Identify which cell holds the provided text, then report its [x, y] central coordinate. 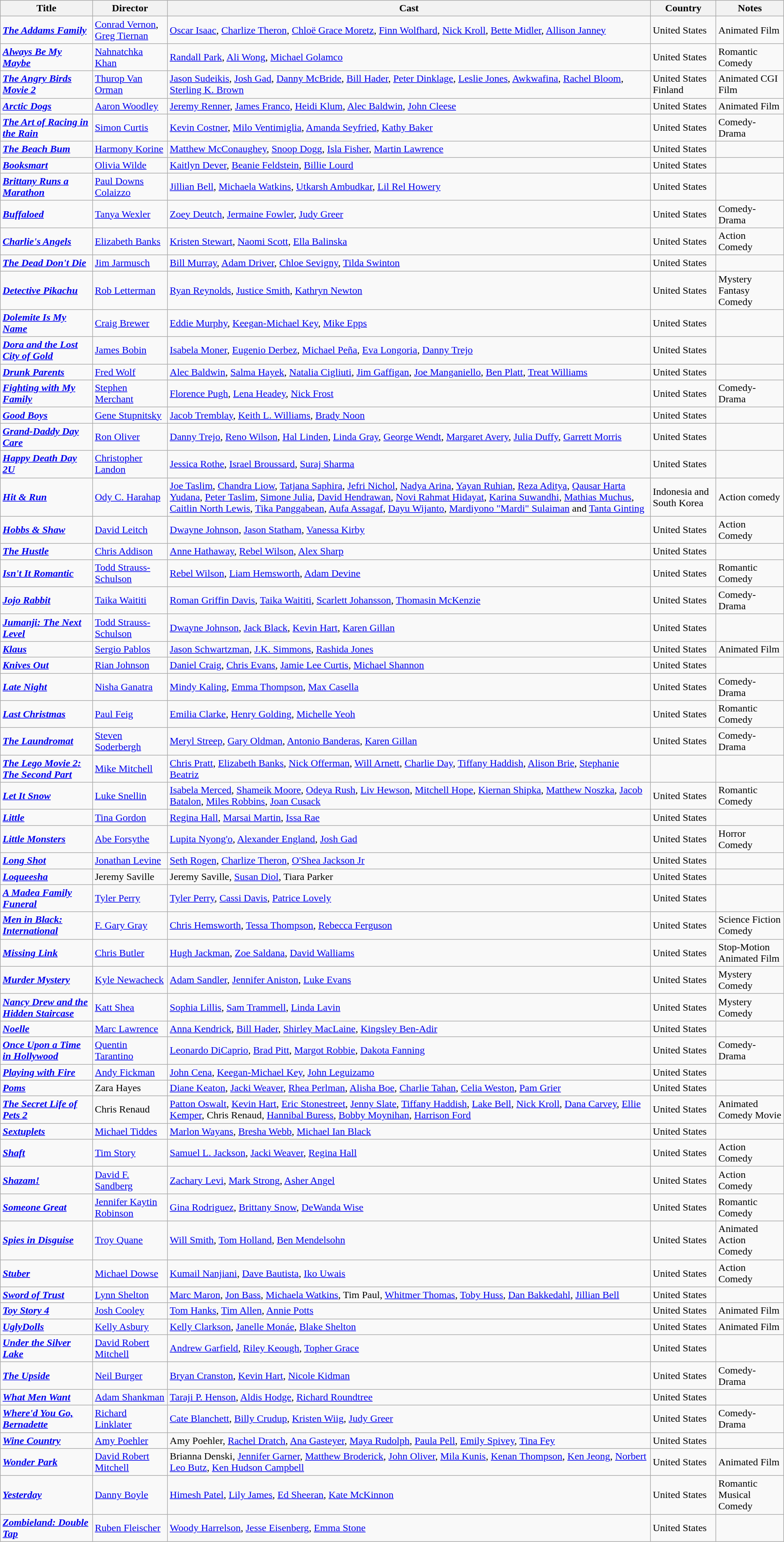
David F. Sandberg [130, 1180]
Emilia Clarke, Henry Golding, Michelle Yeoh [409, 714]
Simon Curtis [130, 127]
Zoey Deutch, Jermaine Fowler, Judy Greer [409, 214]
Aaron Woodley [130, 106]
The Laundromat [46, 742]
Shazam! [46, 1180]
Fighting with My Family [46, 394]
Nancy Drew and the Hidden Staircase [46, 1007]
Kyle Newacheck [130, 980]
Adam Sandler, Jennifer Aniston, Luke Evans [409, 980]
Jason Schwartzman, J.K. Simmons, Rashida Jones [409, 649]
Buffaloed [46, 214]
Fred Wolf [130, 372]
Zombieland: Double Tap [46, 1528]
Knives Out [46, 665]
Kelly Clarkson, Janelle Monáe, Blake Shelton [409, 1327]
Title [46, 8]
Danny Boyle [130, 1495]
Indonesia and South Korea [683, 497]
Wonder Park [46, 1462]
Isn't It Romantic [46, 573]
Booksmart [46, 165]
Zachary Levi, Mark Strong, Asher Angel [409, 1180]
Hugh Jackman, Zoe Saldana, David Walliams [409, 953]
Jacob Tremblay, Keith L. Williams, Brady Noon [409, 415]
Stuber [46, 1273]
Ody C. Harahap [130, 497]
Quentin Tarantino [130, 1050]
Sextuplets [46, 1131]
Missing Link [46, 953]
Lupita Nyong'o, Alexander England, Josh Gad [409, 839]
Tina Gordon [130, 818]
James Bobin [130, 350]
Chris Hemsworth, Tessa Thompson, Rebecca Ferguson [409, 925]
Under the Silver Lake [46, 1348]
Ron Oliver [130, 437]
Seth Rogen, Charlize Theron, O'Shea Jackson Jr [409, 861]
Chris Butler [130, 953]
Roman Griffin Davis, Taika Waititi, Scarlett Johansson, Thomasin McKenzie [409, 600]
Adam Shankman [130, 1397]
Sophia Lillis, Sam Trammell, Linda Lavin [409, 1007]
Dwayne Johnson, Jason Statham, Vanessa Kirby [409, 530]
Spies in Disguise [46, 1240]
Kristen Stewart, Naomi Scott, Ella Balinska [409, 241]
Marc Maron, Jon Bass, Michaela Watkins, Tim Paul, Whitmer Thomas, Toby Huss, Dan Bakkedahl, Jillian Bell [409, 1295]
Andy Fickman [130, 1072]
Let It Snow [46, 796]
Noelle [46, 1029]
Elizabeth Banks [130, 241]
Mystery Fantasy Comedy [750, 290]
Klaus [46, 649]
Jojo Rabbit [46, 600]
F. Gary Gray [130, 925]
Andrew Garfield, Riley Keough, Topher Grace [409, 1348]
David Leitch [130, 530]
Rian Johnson [130, 665]
Rob Letterman [130, 290]
UglyDolls [46, 1327]
Jumanji: The Next Level [46, 628]
Where'd You Go, Bernadette [46, 1419]
Cate Blanchett, Billy Crudup, Kristen Wiig, Judy Greer [409, 1419]
Anne Hathaway, Rebel Wilson, Alex Sharp [409, 551]
Rebel Wilson, Liam Hemsworth, Adam Devine [409, 573]
Neil Burger [130, 1375]
Stephen Merchant [130, 394]
Harmony Korine [130, 149]
Jessica Rothe, Israel Broussard, Suraj Sharma [409, 464]
Playing with Fire [46, 1072]
Detective Pikachu [46, 290]
A Madea Family Funeral [46, 898]
United StatesFinland [683, 85]
Tyler Perry [130, 898]
Animated Comedy Movie [750, 1110]
Grand-Daddy Day Care [46, 437]
The Art of Racing in the Rain [46, 127]
Shaft [46, 1153]
Sergio Pablos [130, 649]
Amy Poehler [130, 1440]
Samuel L. Jackson, Jacki Weaver, Regina Hall [409, 1153]
The Beach Bum [46, 149]
Himesh Patel, Lily James, Ed Sheeran, Kate McKinnon [409, 1495]
John Cena, Keegan-Michael Key, John Leguizamo [409, 1072]
Dwayne Johnson, Jack Black, Kevin Hart, Karen Gillan [409, 628]
Science Fiction Comedy [750, 925]
Steven Soderbergh [130, 742]
Leonardo DiCaprio, Brad Pitt, Margot Robbie, Dakota Fanning [409, 1050]
Stop-Motion Animated Film [750, 953]
Paul Feig [130, 714]
Olivia Wilde [130, 165]
Hit & Run [46, 497]
Marc Lawrence [130, 1029]
Will Smith, Tom Holland, Ben Mendelsohn [409, 1240]
Gina Rodriguez, Brittany Snow, DeWanda Wise [409, 1208]
Dolemite Is My Name [46, 323]
Amy Poehler, Rachel Dratch, Ana Gasteyer, Maya Rudolph, Paula Pell, Emily Spivey, Tina Fey [409, 1440]
Isabela Merced, Shameik Moore, Odeya Rush, Liv Hewson, Mitchell Hope, Kiernan Shipka, Matthew Noszka, Jacob Batalon, Miles Robbins, Joan Cusack [409, 796]
Daniel Craig, Chris Evans, Jamie Lee Curtis, Michael Shannon [409, 665]
Sword of Trust [46, 1295]
Josh Cooley [130, 1311]
Mindy Kaling, Emma Thompson, Max Casella [409, 686]
Michael Dowse [130, 1273]
Randall Park, Ali Wong, Michael Golamco [409, 57]
Chris Addison [130, 551]
Lynn Shelton [130, 1295]
Woody Harrelson, Jesse Eisenberg, Emma Stone [409, 1528]
Florence Pugh, Lena Headey, Nick Frost [409, 394]
Gene Stupnitsky [130, 415]
Toy Story 4 [46, 1311]
Luke Snellin [130, 796]
Chris Renaud [130, 1110]
Taraji P. Henson, Aldis Hodge, Richard Roundtree [409, 1397]
Horror Comedy [750, 839]
Danny Trejo, Reno Wilson, Hal Linden, Linda Gray, George Wendt, Margaret Avery, Julia Duffy, Garrett Morris [409, 437]
Marlon Wayans, Bresha Webb, Michael Ian Black [409, 1131]
Christopher Landon [130, 464]
Charlie's Angels [46, 241]
Alec Baldwin, Salma Hayek, Natalia Cigliuti, Jim Gaffigan, Joe Manganiello, Ben Platt, Treat Williams [409, 372]
Tom Hanks, Tim Allen, Annie Potts [409, 1311]
Hobbs & Shaw [46, 530]
Kelly Asbury [130, 1327]
Dora and the Lost City of Gold [46, 350]
Loqueesha [46, 877]
Country [683, 8]
Isabela Moner, Eugenio Derbez, Michael Peña, Eva Longoria, Danny Trejo [409, 350]
Regina Hall, Marsai Martin, Issa Rae [409, 818]
Cast [409, 8]
Taika Waititi [130, 600]
Jim Jarmusch [130, 263]
Last Christmas [46, 714]
The Dead Don't Die [46, 263]
Someone Great [46, 1208]
Jonathan Levine [130, 861]
Little Monsters [46, 839]
Tyler Perry, Cassi Davis, Patrice Lovely [409, 898]
Diane Keaton, Jacki Weaver, Rhea Perlman, Alisha Boe, Charlie Tahan, Celia Weston, Pam Grier [409, 1088]
The Lego Movie 2: The Second Part [46, 768]
Wine Country [46, 1440]
Matthew McConaughey, Snoop Dogg, Isla Fisher, Martin Lawrence [409, 149]
Yesterday [46, 1495]
Poms [46, 1088]
Chris Pratt, Elizabeth Banks, Nick Offerman, Will Arnett, Charlie Day, Tiffany Haddish, Alison Brie, Stephanie Beatriz [409, 768]
Jeremy Saville [130, 877]
Zara Hayes [130, 1088]
The Angry Birds Movie 2 [46, 85]
Brianna Denski, Jennifer Garner, Matthew Broderick, John Oliver, Mila Kunis, Kenan Thompson, Ken Jeong, Norbert Leo Butz, Ken Hudson Campbell [409, 1462]
The Secret Life of Pets 2 [46, 1110]
Men in Black: International [46, 925]
Jillian Bell, Michaela Watkins, Utkarsh Ambudkar, Lil Rel Howery [409, 187]
Craig Brewer [130, 323]
Nahnatchka Khan [130, 57]
Michael Tiddes [130, 1131]
Once Upon a Time in Hollywood [46, 1050]
Kumail Nanjiani, Dave Bautista, Iko Uwais [409, 1273]
Eddie Murphy, Keegan-Michael Key, Mike Epps [409, 323]
Oscar Isaac, Charlize Theron, Chloë Grace Moretz, Finn Wolfhard, Nick Kroll, Bette Midler, Allison Janney [409, 30]
Director [130, 8]
Jennifer Kaytin Robinson [130, 1208]
Katt Shea [130, 1007]
Good Boys [46, 415]
Bill Murray, Adam Driver, Chloe Sevigny, Tilda Swinton [409, 263]
Happy Death Day 2U [46, 464]
Tim Story [130, 1153]
Jeremy Saville, Susan Diol, Tiara Parker [409, 877]
Murder Mystery [46, 980]
Arctic Dogs [46, 106]
What Men Want [46, 1397]
Ruben Fleischer [130, 1528]
Thurop Van Orman [130, 85]
Abe Forsythe [130, 839]
Richard Linklater [130, 1419]
Late Night [46, 686]
Drunk Parents [46, 372]
Notes [750, 8]
Jeremy Renner, James Franco, Heidi Klum, Alec Baldwin, John Cleese [409, 106]
Romantic Musical Comedy [750, 1495]
Brittany Runs a Marathon [46, 187]
Meryl Streep, Gary Oldman, Antonio Banderas, Karen Gillan [409, 742]
Little [46, 818]
Anna Kendrick, Bill Hader, Shirley MacLaine, Kingsley Ben-Adir [409, 1029]
Bryan Cranston, Kevin Hart, Nicole Kidman [409, 1375]
Animated Action Comedy [750, 1240]
Action comedy [750, 497]
The Hustle [46, 551]
Ryan Reynolds, Justice Smith, Kathryn Newton [409, 290]
Troy Quane [130, 1240]
The Upside [46, 1375]
Always Be My Maybe [46, 57]
Kevin Costner, Milo Ventimiglia, Amanda Seyfried, Kathy Baker [409, 127]
Long Shot [46, 861]
Tanya Wexler [130, 214]
Kaitlyn Dever, Beanie Feldstein, Billie Lourd [409, 165]
Mike Mitchell [130, 768]
Paul Downs Colaizzo [130, 187]
Jason Sudeikis, Josh Gad, Danny McBride, Bill Hader, Peter Dinklage, Leslie Jones, Awkwafina, Rachel Bloom, Sterling K. Brown [409, 85]
Animated CGI Film [750, 85]
Nisha Ganatra [130, 686]
The Addams Family [46, 30]
Conrad Vernon, Greg Tiernan [130, 30]
